Extract the (X, Y) coordinate from the center of the cell holding the provided text.  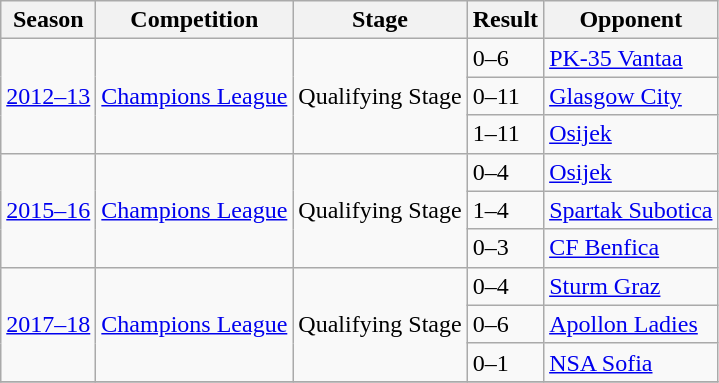
2012–13 (48, 96)
Competition (194, 20)
0–1 (505, 362)
0–11 (505, 96)
2015–16 (48, 210)
NSA Sofia (631, 362)
Spartak Subotica (631, 210)
Glasgow City (631, 96)
Season (48, 20)
2017–18 (48, 324)
Apollon Ladies (631, 324)
Result (505, 20)
Sturm Graz (631, 286)
Stage (380, 20)
PK-35 Vantaa (631, 58)
Opponent (631, 20)
1–4 (505, 210)
0–3 (505, 248)
1–11 (505, 134)
CF Benfica (631, 248)
